Output the (X, Y) coordinate of the center of the cell containing the given text.  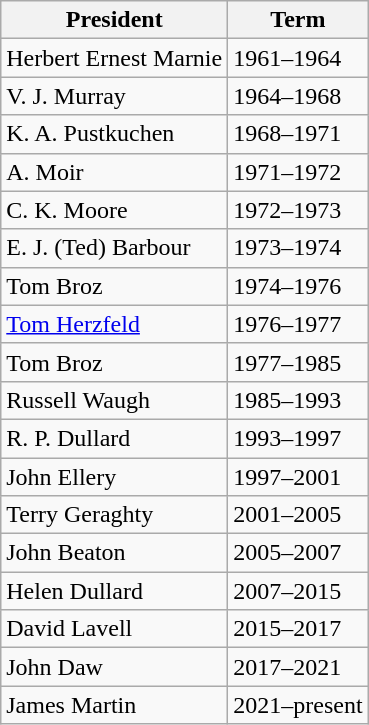
1964–1968 (298, 96)
1971–1972 (298, 172)
President (114, 20)
R. P. Dullard (114, 438)
David Lavell (114, 629)
1977–1985 (298, 362)
Herbert Ernest Marnie (114, 58)
1993–1997 (298, 438)
Term (298, 20)
John Beaton (114, 553)
2021–present (298, 705)
1974–1976 (298, 286)
1976–1977 (298, 324)
C. K. Moore (114, 210)
1972–1973 (298, 210)
1985–1993 (298, 400)
James Martin (114, 705)
Russell Waugh (114, 400)
1973–1974 (298, 248)
E. J. (Ted) Barbour (114, 248)
John Ellery (114, 477)
K. A. Pustkuchen (114, 134)
Terry Geraghty (114, 515)
Helen Dullard (114, 591)
1997–2001 (298, 477)
2005–2007 (298, 553)
1968–1971 (298, 134)
V. J. Murray (114, 96)
A. Moir (114, 172)
2015–2017 (298, 629)
2007–2015 (298, 591)
1961–1964 (298, 58)
2001–2005 (298, 515)
2017–2021 (298, 667)
Tom Herzfeld (114, 324)
John Daw (114, 667)
